Detect which cell encompasses the target text, then output its (X, Y) center coordinate. 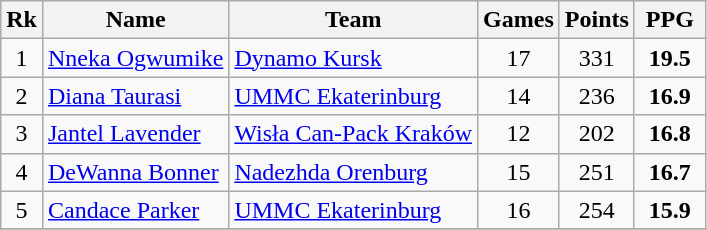
Name (135, 20)
16.9 (670, 96)
16.8 (670, 134)
Nadezhda Orenburg (354, 172)
202 (596, 134)
Wisła Can-Pack Kraków (354, 134)
Candace Parker (135, 210)
236 (596, 96)
331 (596, 58)
12 (519, 134)
17 (519, 58)
251 (596, 172)
15 (519, 172)
19.5 (670, 58)
Rk (22, 20)
3 (22, 134)
Points (596, 20)
PPG (670, 20)
16.7 (670, 172)
Nneka Ogwumike (135, 58)
Dynamo Kursk (354, 58)
1 (22, 58)
4 (22, 172)
Diana Taurasi (135, 96)
254 (596, 210)
5 (22, 210)
14 (519, 96)
Team (354, 20)
15.9 (670, 210)
DeWanna Bonner (135, 172)
16 (519, 210)
2 (22, 96)
Jantel Lavender (135, 134)
Games (519, 20)
